Output the [X, Y] coordinate of the center of the cell containing the given text.  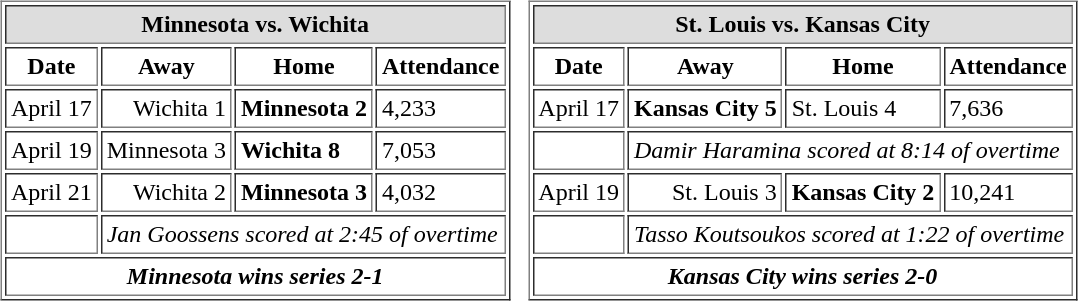
St. Louis vs. Kansas City [802, 24]
10,241 [1008, 192]
Tasso Koutsoukos scored at 1:22 of overtime [850, 234]
April 21 [52, 192]
Kansas City 2 [864, 192]
7,053 [440, 150]
St. Louis 4 [864, 108]
Damir Haramina scored at 8:14 of overtime [850, 150]
Kansas City 5 [706, 108]
Jan Goossens scored at 2:45 of overtime [304, 234]
Wichita 8 [304, 150]
Minnesota wins series 2-1 [255, 276]
4,233 [440, 108]
Wichita 1 [166, 108]
St. Louis 3 [706, 192]
7,636 [1008, 108]
Minnesota 2 [304, 108]
Minnesota vs. Wichita [255, 24]
4,032 [440, 192]
Wichita 2 [166, 192]
Kansas City wins series 2-0 [802, 276]
